Output the [X, Y] coordinate of the center of the cell containing the given text.  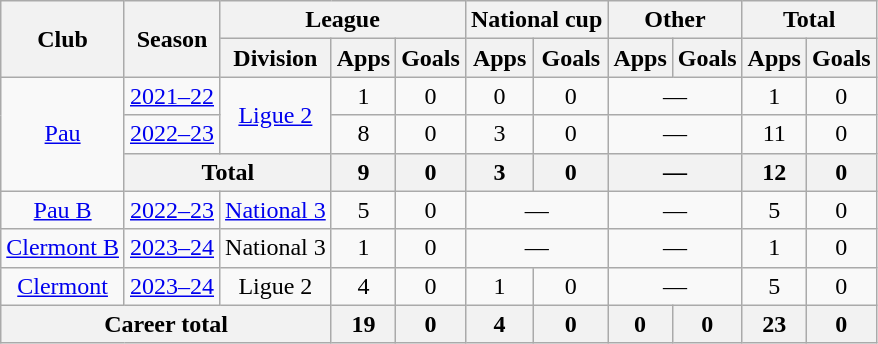
Season [172, 39]
National cup [536, 20]
Pau [63, 134]
League [343, 20]
2021–22 [172, 96]
Career total [166, 324]
Other [675, 20]
12 [774, 172]
Club [63, 39]
9 [363, 172]
19 [363, 324]
Clermont [63, 286]
Division [276, 58]
23 [774, 324]
11 [774, 134]
Pau B [63, 210]
Clermont B [63, 248]
8 [363, 134]
